Pinpoint the cell where the given text exists, returning its [X, Y] midpoint coordinate. 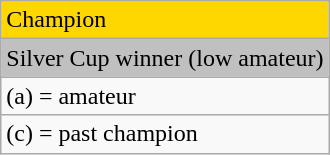
(a) = amateur [165, 96]
Silver Cup winner (low amateur) [165, 58]
Champion [165, 20]
(c) = past champion [165, 134]
